For the text-containing cell, return its midpoint in [X, Y] coordinate format. 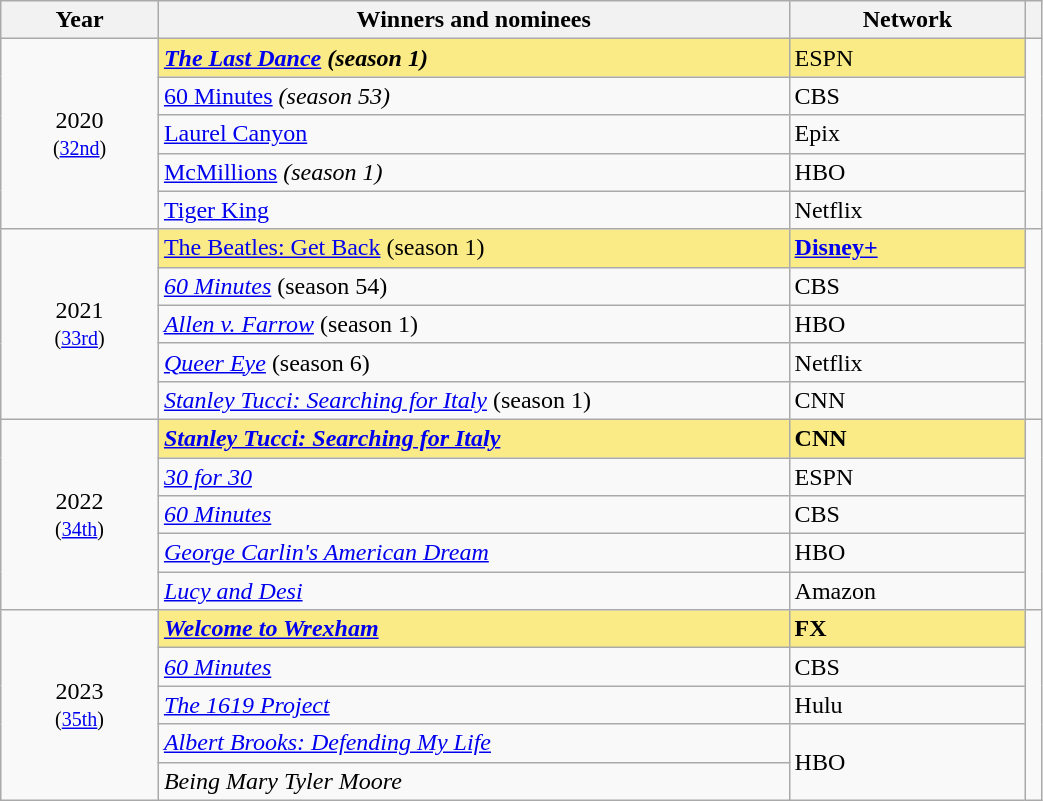
Allen v. Farrow (season 1) [474, 324]
Epix [908, 134]
2021(33rd) [80, 324]
Tiger King [474, 210]
60 Minutes (season 53) [474, 96]
Amazon [908, 591]
60 Minutes (season 54) [474, 286]
Albert Brooks: Defending My Life [474, 743]
The Last Dance (season 1) [474, 58]
Network [908, 20]
Year [80, 20]
Welcome to Wrexham [474, 629]
Being Mary Tyler Moore [474, 781]
FX [908, 629]
The 1619 Project [474, 705]
2023(35th) [80, 705]
The Beatles: Get Back (season 1) [474, 248]
2020(32nd) [80, 134]
McMillions (season 1) [474, 172]
George Carlin's American Dream [474, 553]
Lucy and Desi [474, 591]
Queer Eye (season 6) [474, 362]
2022(34th) [80, 514]
30 for 30 [474, 477]
Laurel Canyon [474, 134]
Stanley Tucci: Searching for Italy (season 1) [474, 400]
Disney+ [908, 248]
Hulu [908, 705]
Stanley Tucci: Searching for Italy [474, 438]
Winners and nominees [474, 20]
